Search for the cell housing the specified text and yield its (x, y) center coordinate. 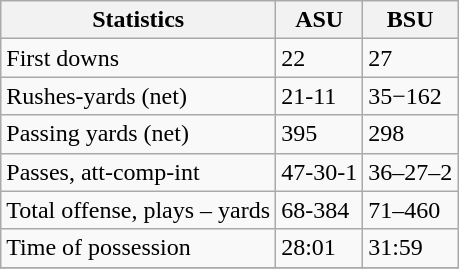
71–460 (410, 210)
47-30-1 (320, 172)
Passing yards (net) (138, 134)
35−162 (410, 96)
First downs (138, 58)
298 (410, 134)
395 (320, 134)
68-384 (320, 210)
27 (410, 58)
Rushes-yards (net) (138, 96)
Passes, att-comp-int (138, 172)
36–27–2 (410, 172)
22 (320, 58)
ASU (320, 20)
28:01 (320, 248)
31:59 (410, 248)
Time of possession (138, 248)
BSU (410, 20)
21-11 (320, 96)
Statistics (138, 20)
Total offense, plays – yards (138, 210)
